Extract the (x, y) coordinate from the center of the cell holding the provided text.  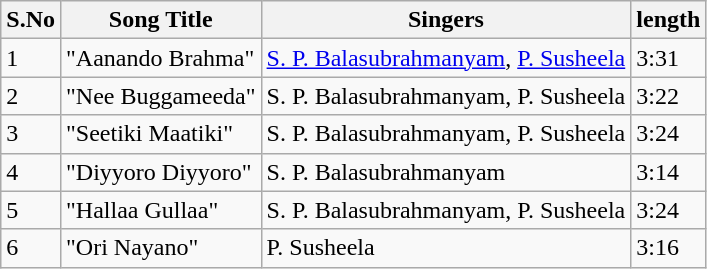
"Ori Nayano" (160, 248)
3:22 (668, 96)
"Seetiki Maatiki" (160, 134)
S. P. Balasubrahmanyam (446, 172)
Song Title (160, 20)
4 (31, 172)
"Aanando Brahma" (160, 58)
3 (31, 134)
3:16 (668, 248)
"Nee Buggameeda" (160, 96)
5 (31, 210)
"Diyyoro Diyyoro" (160, 172)
P. Susheela (446, 248)
S.No (31, 20)
"Hallaa Gullaa" (160, 210)
length (668, 20)
2 (31, 96)
3:14 (668, 172)
6 (31, 248)
3:31 (668, 58)
1 (31, 58)
Singers (446, 20)
